Scan for the cell matching the given text and deliver its [X, Y] coordinate at center. 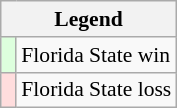
Legend [89, 19]
Florida State loss [96, 90]
Florida State win [96, 55]
